Scan for the cell matching the given text and deliver its [x, y] coordinate at center. 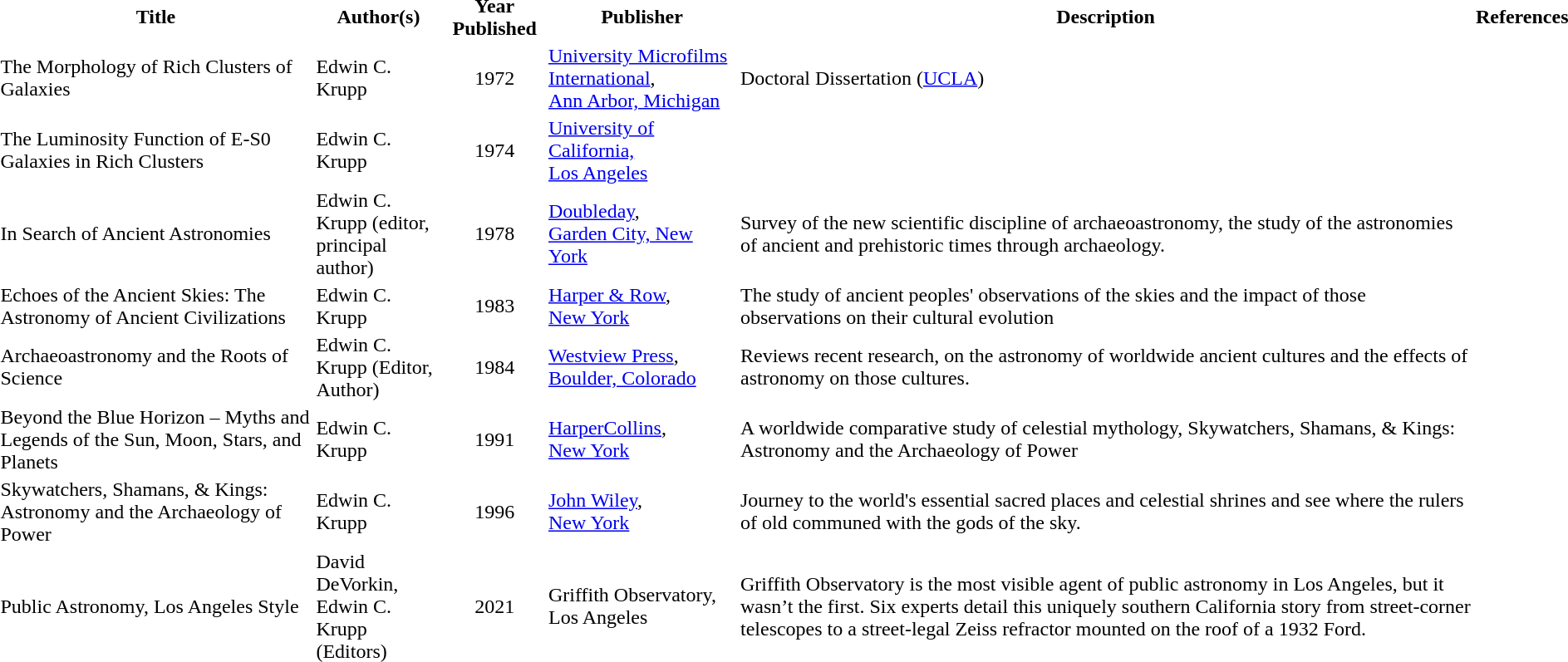
John Wiley,New York [641, 512]
The study of ancient peoples' observations of the skies and the impact of those observations on their cultural evolution [1105, 306]
1984 [495, 367]
Journey to the world's essential sacred places and celestial shrines and see where the rulers of old communed with the gods of the sky. [1105, 512]
University Microfilms International,Ann Arbor, Michigan [641, 78]
1974 [495, 150]
Westview Press,Boulder, Colorado [641, 367]
Edwin C. Krupp (editor, principal author) [379, 234]
A worldwide comparative study of celestial mythology, Skywatchers, Shamans, & Kings: Astronomy and the Archaeology of Power [1105, 439]
Survey of the new scientific discipline of archaeoastronomy, the study of the astronomies of ancient and prehistoric times through archaeology. [1105, 234]
1983 [495, 306]
1978 [495, 234]
University of California,Los Angeles [641, 150]
Doctoral Dissertation (UCLA) [1105, 78]
HarperCollins,New York [641, 439]
1991 [495, 439]
1972 [495, 78]
Harper & Row,New York [641, 306]
Edwin C. Krupp (Editor, Author) [379, 367]
1996 [495, 512]
Reviews recent research, on the astronomy of worldwide ancient cultures and the effects of astronomy on those cultures. [1105, 367]
Doubleday,Garden City, New York [641, 234]
